Capture the cell that displays the provided text and extract its [x, y] central coordinate. 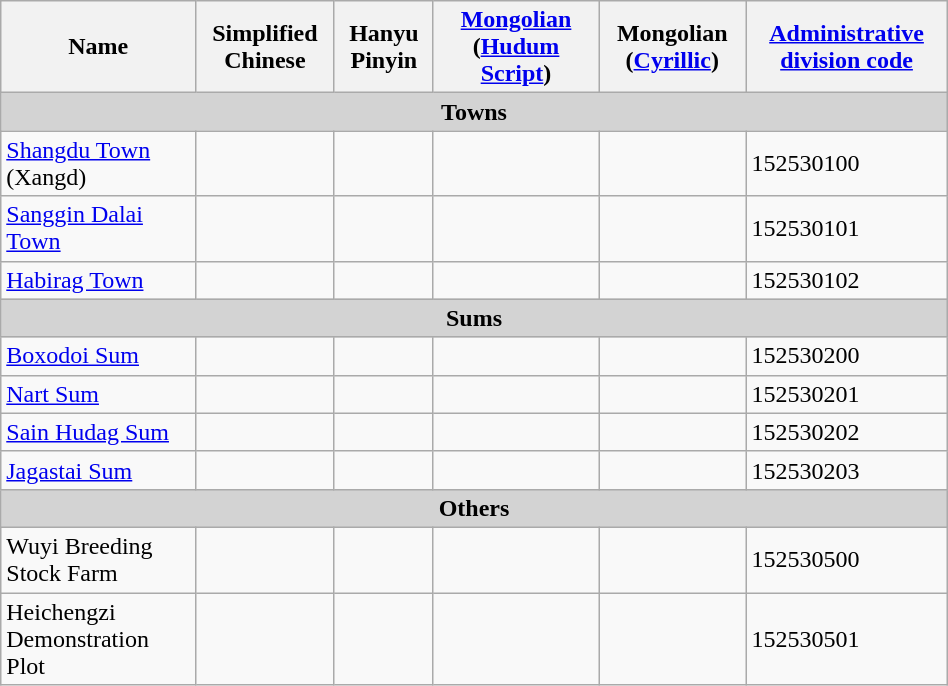
Administrative division code [846, 47]
Boxodoi Sum [98, 356]
Sums [474, 318]
Sanggin Dalai Town [98, 228]
152530202 [846, 432]
152530102 [846, 280]
Simplified Chinese [264, 47]
Name [98, 47]
Mongolian (Hudum Script) [516, 47]
Towns [474, 112]
Wuyi Breeding Stock Farm [98, 560]
152530200 [846, 356]
Habirag Town [98, 280]
Sain Hudag Sum [98, 432]
152530501 [846, 638]
152530100 [846, 164]
Heichengzi Demonstration Plot [98, 638]
152530201 [846, 394]
Others [474, 508]
Jagastai Sum [98, 470]
Shangdu Town(Xangd) [98, 164]
Mongolian (Cyrillic) [672, 47]
152530500 [846, 560]
Nart Sum [98, 394]
152530203 [846, 470]
Hanyu Pinyin [384, 47]
152530101 [846, 228]
